Search for the cell housing the specified text and yield its [x, y] center coordinate. 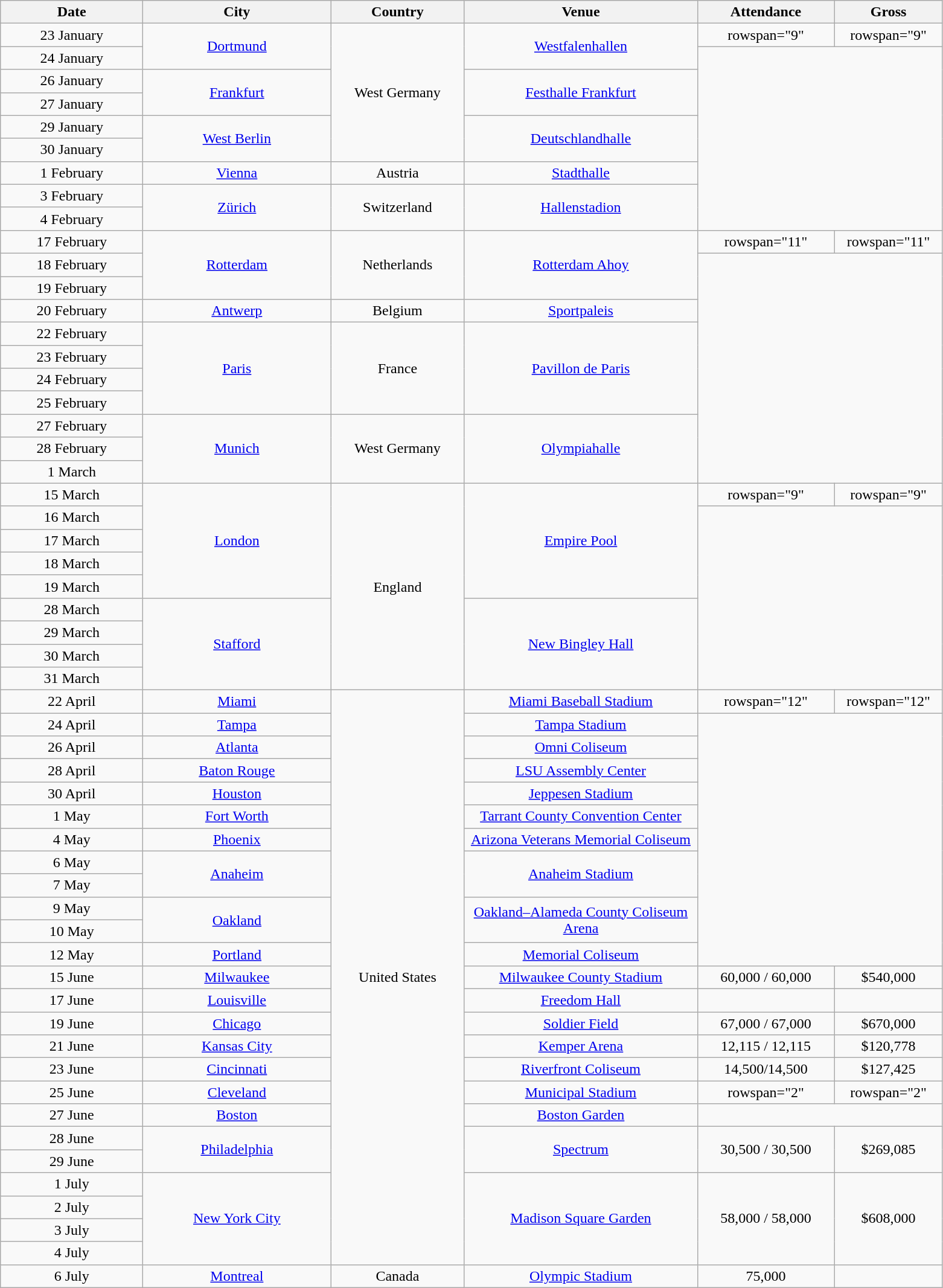
1 May [72, 816]
12,115 / 12,115 [766, 1046]
Frankfurt [237, 92]
City [237, 12]
29 June [72, 1161]
Riverfront Coliseum [581, 1069]
Milwaukee [237, 977]
1 February [72, 173]
60,000 / 60,000 [766, 977]
Cincinnati [237, 1069]
Jeppesen Stadium [581, 793]
France [397, 368]
23 January [72, 35]
4 July [72, 1253]
Venue [581, 12]
Soldier Field [581, 1024]
17 June [72, 1000]
18 March [72, 563]
Pavillon de Paris [581, 368]
Omni Coliseum [581, 748]
Tampa [237, 725]
Houston [237, 793]
Date [72, 12]
Switzerland [397, 207]
Netherlands [397, 264]
Stadthalle [581, 173]
Tampa Stadium [581, 725]
29 March [72, 632]
Antwerp [237, 311]
Cleveland [237, 1092]
Anaheim [237, 874]
Westfalenhallen [581, 46]
21 June [72, 1046]
10 May [72, 931]
New York City [237, 1219]
Attendance [766, 12]
Paris [237, 368]
14,500/14,500 [766, 1069]
Miami [237, 702]
Munich [237, 449]
Tarrant County Convention Center [581, 816]
75,000 [766, 1276]
1 July [72, 1184]
Atlanta [237, 748]
United States [397, 978]
16 March [72, 517]
Rotterdam [237, 264]
23 June [72, 1069]
30 January [72, 150]
Rotterdam Ahoy [581, 264]
25 February [72, 403]
Gross [889, 12]
15 March [72, 495]
24 February [72, 380]
7 May [72, 885]
15 June [72, 977]
Austria [397, 173]
Belgium [397, 311]
England [397, 587]
Kansas City [237, 1046]
Municipal Stadium [581, 1092]
23 February [72, 357]
Boston [237, 1115]
28 March [72, 609]
Fort Worth [237, 816]
2 July [72, 1207]
20 February [72, 311]
30,500 / 30,500 [766, 1150]
Olympiahalle [581, 449]
New Bingley Hall [581, 644]
22 February [72, 334]
Milwaukee County Stadium [581, 977]
28 June [72, 1138]
Hallenstadion [581, 207]
Vienna [237, 173]
27 June [72, 1115]
6 July [72, 1276]
24 April [72, 725]
67,000 / 67,000 [766, 1024]
3 February [72, 196]
6 May [72, 862]
Sportpaleis [581, 311]
30 March [72, 655]
58,000 / 58,000 [766, 1219]
$540,000 [889, 977]
Deutschlandhalle [581, 138]
Philadelphia [237, 1150]
12 May [72, 954]
9 May [72, 908]
4 May [72, 839]
$608,000 [889, 1219]
19 February [72, 288]
17 February [72, 242]
London [237, 540]
Portland [237, 954]
Empire Pool [581, 540]
$127,425 [889, 1069]
Dortmund [237, 46]
27 January [72, 104]
28 February [72, 449]
Arizona Veterans Memorial Coliseum [581, 839]
Spectrum [581, 1150]
Miami Baseball Stadium [581, 702]
LSU Assembly Center [581, 771]
Festhalle Frankfurt [581, 92]
Olympic Stadium [581, 1276]
18 February [72, 264]
1 March [72, 472]
Chicago [237, 1024]
25 June [72, 1092]
26 January [72, 81]
19 June [72, 1024]
Stafford [237, 644]
3 July [72, 1230]
Zürich [237, 207]
4 February [72, 219]
$269,085 [889, 1150]
22 April [72, 702]
Oakland [237, 920]
$670,000 [889, 1024]
Montreal [237, 1276]
West Berlin [237, 138]
30 April [72, 793]
Memorial Coliseum [581, 954]
28 April [72, 771]
17 March [72, 540]
Boston Garden [581, 1115]
Freedom Hall [581, 1000]
Louisville [237, 1000]
Country [397, 12]
29 January [72, 127]
Kemper Arena [581, 1046]
26 April [72, 748]
Anaheim Stadium [581, 874]
24 January [72, 58]
Madison Square Garden [581, 1219]
Baton Rouge [237, 771]
31 March [72, 679]
Phoenix [237, 839]
19 March [72, 586]
Canada [397, 1276]
$120,778 [889, 1046]
27 February [72, 426]
Oakland–Alameda County Coliseum Arena [581, 920]
